Determine the (X, Y) coordinate at the center of the cell enclosing the given text.  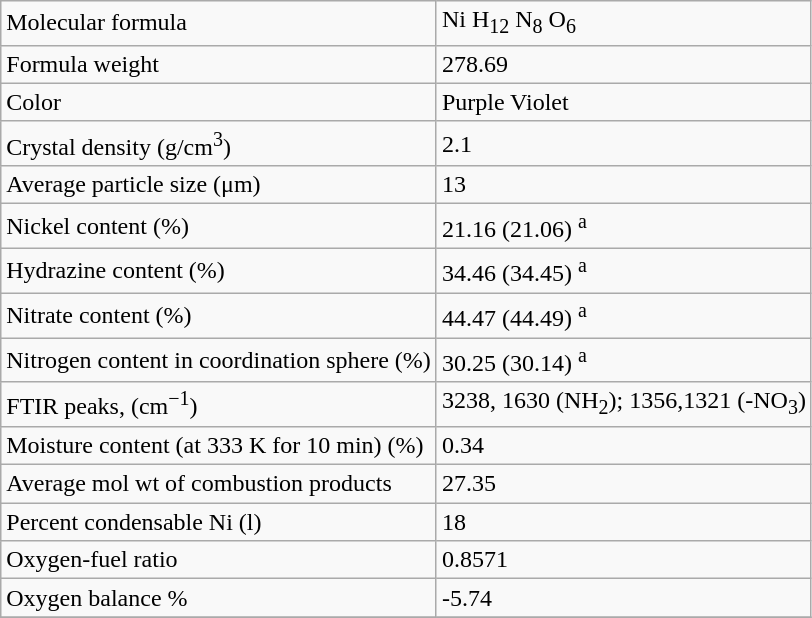
-5.74 (624, 598)
Nitrogen content in coordination sphere (%) (219, 360)
278.69 (624, 64)
Nickel content (%) (219, 226)
3238, 1630 (NH2); 1356,1321 (-NO3) (624, 404)
Oxygen balance % (219, 598)
Molecular formula (219, 23)
Color (219, 102)
Ni H12 N8 O6 (624, 23)
Formula weight (219, 64)
Average particle size (μm) (219, 185)
0.8571 (624, 560)
0.34 (624, 446)
Oxygen-fuel ratio (219, 560)
Percent condensable Ni (l) (219, 522)
2.1 (624, 144)
Crystal density (g/cm3) (219, 144)
21.16 (21.06) a (624, 226)
Nitrate content (%) (219, 316)
30.25 (30.14) a (624, 360)
44.47 (44.49) a (624, 316)
FTIR peaks, (cm−1) (219, 404)
13 (624, 185)
34.46 (34.45) a (624, 270)
Hydrazine content (%) (219, 270)
18 (624, 522)
Average mol wt of combustion products (219, 484)
27.35 (624, 484)
Moisture content (at 333 K for 10 min) (%) (219, 446)
Purple Violet (624, 102)
